Determine the (x, y) coordinate at the center of the cell enclosing the given text.  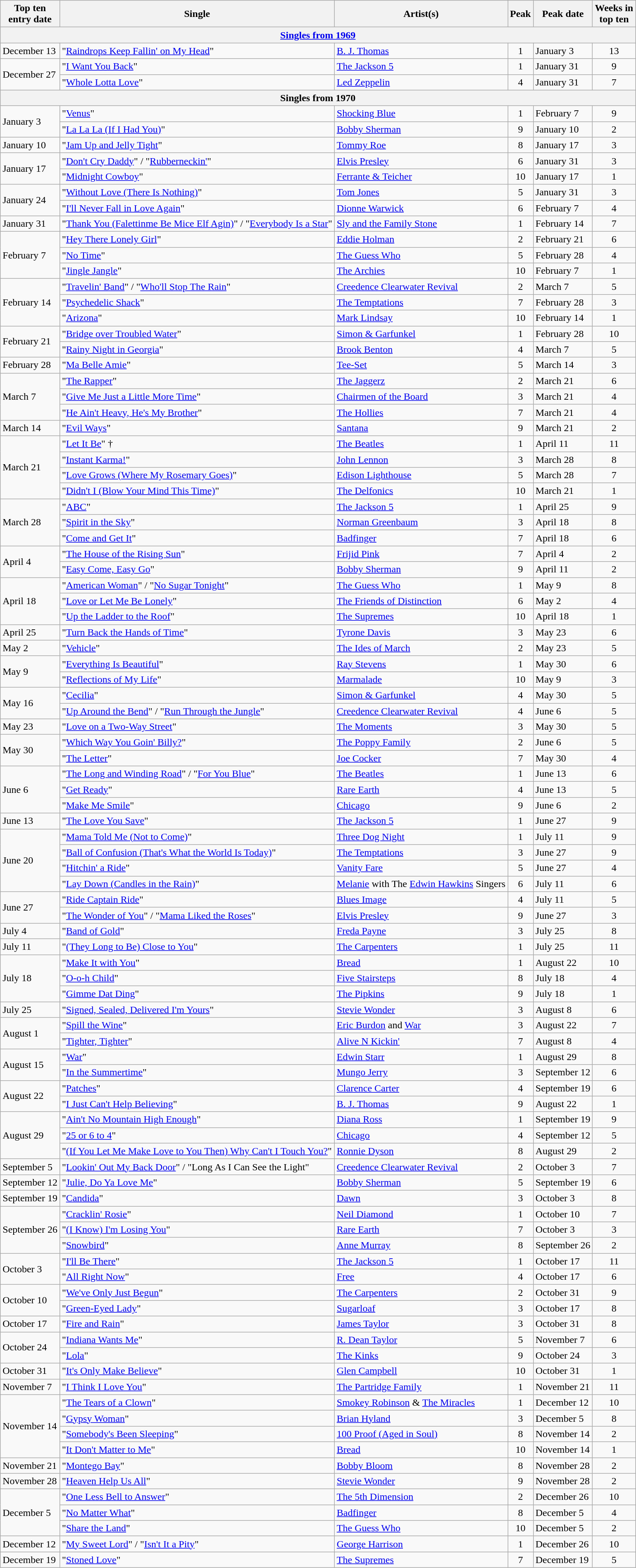
"Gimme Dat Ding" (197, 994)
Melanie with The Edwin Hawkins Singers (421, 884)
"Bridge over Troubled Water" (197, 334)
Five Stairsteps (421, 978)
Edison Lighthouse (421, 475)
Mungo Jerry (421, 1072)
Norman Greenbaum (421, 522)
The Jaggerz (421, 381)
"Up the Ladder to the Roof" (197, 617)
"Make Me Smile" (197, 805)
Santana (421, 428)
"Jam Up and Jelly Tight" (197, 145)
"Jingle Jangle" (197, 271)
"I Want You Back" (197, 66)
"Ma Belle Amie" (197, 365)
"Cracklin' Rosie" (197, 1214)
January 24 (30, 200)
"I'll Never Fall in Love Again" (197, 208)
"Come and Get It" (197, 538)
"Snowbird" (197, 1245)
"The Wonder of You" / "Mama Liked the Roses" (197, 915)
The Poppy Family (421, 742)
"All Right Now" (197, 1277)
Vanity Fare (421, 868)
The Ides of March (421, 648)
August 1 (30, 1033)
"Gypsy Woman" (197, 1418)
December 13 (30, 51)
Glen Campbell (421, 1371)
"Cecilia" (197, 695)
"Up Around the Bend" / "Run Through the Jungle" (197, 711)
Brian Hyland (421, 1418)
Edwin Starr (421, 1057)
"Everything Is Beautiful" (197, 664)
Single (197, 14)
"Get Ready" (197, 790)
"Didn't I (Blow Your Mind This Time)" (197, 491)
"25 or 6 to 4" (197, 1135)
"Rainy Night in Georgia" (197, 349)
"Ride Captain Ride" (197, 899)
The Kinks (421, 1355)
Tee-Set (421, 365)
"Lay Down (Candles in the Rain)" (197, 884)
"(They Long to Be) Close to You" (197, 946)
July 4 (30, 931)
"We've Only Just Begun" (197, 1293)
Diana Ross (421, 1120)
Sly and the Family Stone (421, 224)
"Make It with You" (197, 963)
John Lennon (421, 460)
"Ain't No Mountain High Enough" (197, 1120)
Neil Diamond (421, 1214)
"It Don't Matter to Me" (197, 1449)
"Evil Ways" (197, 428)
"Instant Karma!" (197, 460)
Free (421, 1277)
"Love on a Two-Way Street" (197, 727)
"The Rapper" (197, 381)
Blues Image (421, 899)
Singles from 1970 (318, 98)
Frijid Pink (421, 554)
"Patches" (197, 1088)
Peak date (563, 14)
Dawn (421, 1198)
"Lookin' Out My Back Door" / "Long As I Can See the Light" (197, 1167)
"Spill the Wine" (197, 1025)
"Hitchin' a Ride" (197, 868)
June 20 (30, 860)
Brook Benton (421, 349)
"In the Summertime" (197, 1072)
Alive N Kickin' (421, 1041)
Led Zeppelin (421, 82)
"Spirit in the Sky" (197, 522)
Tom Jones (421, 192)
"The Tears of a Clown" (197, 1402)
"Lola" (197, 1355)
"Love or Let Me Be Lonely" (197, 601)
"The Long and Winding Road" / "For You Blue" (197, 774)
"Indiana Wants Me" (197, 1340)
Tommy Roe (421, 145)
"Give Me Just a Little More Time" (197, 396)
"No Matter What" (197, 1513)
Clarence Carter (421, 1088)
Ray Stevens (421, 664)
Weeks intop ten (614, 14)
The Archies (421, 271)
The Delfonics (421, 491)
Marmalade (421, 679)
"It's Only Make Believe" (197, 1371)
Smokey Robinson & The Miracles (421, 1402)
"Whole Lotta Love" (197, 82)
Shocking Blue (421, 114)
R. Dean Taylor (421, 1340)
Freda Payne (421, 931)
"Band of Gold" (197, 931)
"Travelin' Band" / "Who'll Stop The Rain" (197, 287)
"He Ain't Heavy, He's My Brother" (197, 412)
"Reflections of My Life" (197, 679)
December 27 (30, 74)
The Moments (421, 727)
"The Love You Save" (197, 821)
Three Dog Night (421, 837)
"American Woman" / "No Sugar Tonight" (197, 585)
"One Less Bell to Answer" (197, 1497)
"Julie, Do Ya Love Me" (197, 1182)
"(If You Let Me Make Love to You Then) Why Can't I Touch You?" (197, 1151)
100 Proof (Aged in Soul) (421, 1434)
Anne Murray (421, 1245)
Peak (521, 14)
"War" (197, 1057)
Mark Lindsay (421, 318)
Joe Cocker (421, 758)
The Partridge Family (421, 1387)
13 (614, 51)
"I'll Be There" (197, 1261)
"Green-Eyed Lady" (197, 1308)
Sugarloaf (421, 1308)
"Candida" (197, 1198)
The Hollies (421, 412)
"Heaven Help Us All" (197, 1481)
Singles from 1969 (318, 35)
"Arizona" (197, 318)
The 5th Dimension (421, 1497)
George Harrison (421, 1544)
Top tenentry date (30, 14)
"Mama Told Me (Not to Come)" (197, 837)
"Share the Land" (197, 1528)
"Easy Come, Easy Go" (197, 569)
"Raindrops Keep Fallin' on My Head" (197, 51)
"Tighter, Tighter" (197, 1041)
"The Letter" (197, 758)
September 5 (30, 1167)
May 16 (30, 703)
Eric Burdon and War (421, 1025)
"O-o-h Child" (197, 978)
"The House of the Rising Sun" (197, 554)
"I Just Can't Help Believing" (197, 1104)
"Ball of Confusion (That's What the World Is Today)" (197, 852)
"Without Love (There Is Nothing)" (197, 192)
"Venus" (197, 114)
"Montego Bay" (197, 1466)
The Pipkins (421, 994)
James Taylor (421, 1324)
"(I Know) I'm Losing You" (197, 1230)
Ronnie Dyson (421, 1151)
"Love Grows (Where My Rosemary Goes)" (197, 475)
"I Think I Love You" (197, 1387)
August 15 (30, 1065)
Artist(s) (421, 14)
"Turn Back the Hands of Time" (197, 632)
Eddie Holman (421, 240)
Dionne Warwick (421, 208)
"Fire and Rain" (197, 1324)
"No Time" (197, 255)
"Let It Be" † (197, 444)
"Midnight Cowboy" (197, 176)
"My Sweet Lord" / "Isn't It a Pity" (197, 1544)
"Stoned Love" (197, 1560)
"Psychedelic Shack" (197, 302)
The Friends of Distinction (421, 601)
"Somebody's Been Sleeping" (197, 1434)
Tyrone Davis (421, 632)
"La La La (If I Had You)" (197, 129)
"Thank You (Falettinme Be Mice Elf Agin)" / "Everybody Is a Star" (197, 224)
Chairmen of the Board (421, 396)
"Which Way You Goin' Billy?" (197, 742)
"ABC" (197, 507)
Bobby Bloom (421, 1466)
Ferrante & Teicher (421, 176)
"Hey There Lonely Girl" (197, 240)
"Signed, Sealed, Delivered I'm Yours" (197, 1010)
"Don't Cry Daddy" / "Rubberneckin'" (197, 161)
"Vehicle" (197, 648)
